Locate the cell with the specified text and output its [x, y] center coordinate. 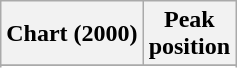
Peakposition [189, 34]
Chart (2000) [72, 34]
